Return the [x, y] coordinate for the center point of the cell that contains the specified text.  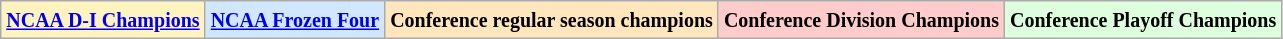
Conference Division Champions [861, 20]
Conference Playoff Champions [1144, 20]
NCAA Frozen Four [295, 20]
NCAA D-I Champions [103, 20]
Conference regular season champions [552, 20]
